Identify which cell holds the provided text, then report its [x, y] central coordinate. 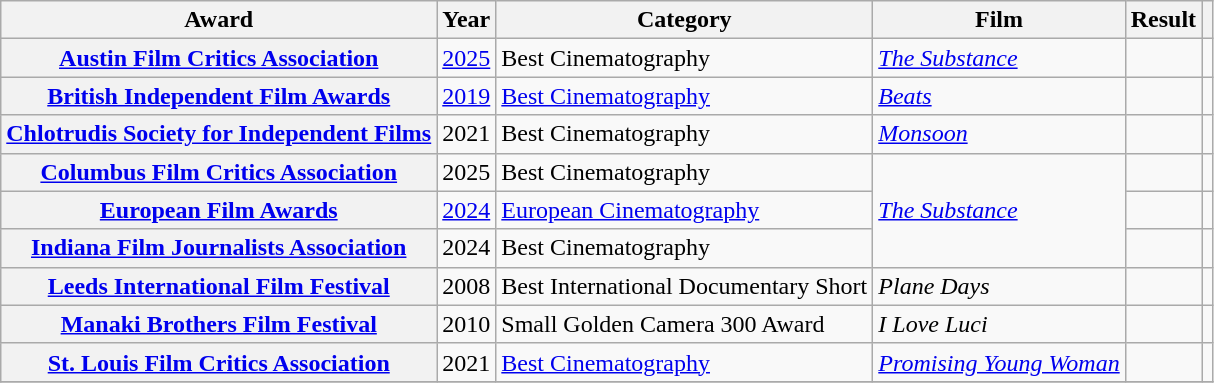
European Film Awards [219, 210]
Small Golden Camera 300 Award [684, 324]
Result [1163, 20]
St. Louis Film Critics Association [219, 362]
Austin Film Critics Association [219, 58]
European Cinematography [684, 210]
Columbus Film Critics Association [219, 172]
British Independent Film Awards [219, 96]
Indiana Film Journalists Association [219, 248]
I Love Luci [999, 324]
Beats [999, 96]
2008 [466, 286]
Manaki Brothers Film Festival [219, 324]
Film [999, 20]
Monsoon [999, 134]
Category [684, 20]
Leeds International Film Festival [219, 286]
Promising Young Woman [999, 362]
2010 [466, 324]
Plane Days [999, 286]
Chlotrudis Society for Independent Films [219, 134]
Award [219, 20]
Best International Documentary Short [684, 286]
2019 [466, 96]
Year [466, 20]
